Extract the [x, y] coordinate from the center of the cell holding the provided text.  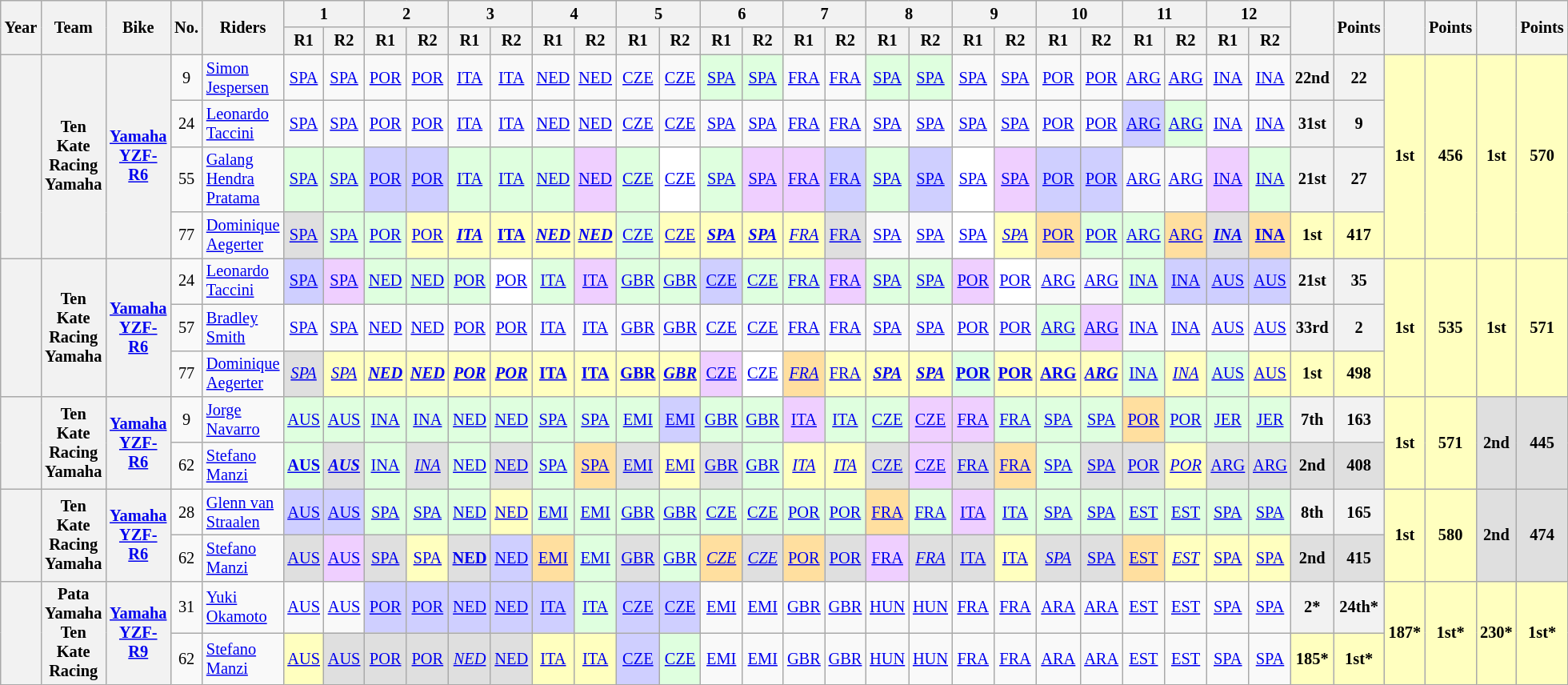
498 [1359, 374]
570 [1542, 157]
7 [824, 14]
4 [574, 14]
230* [1496, 633]
163 [1359, 419]
Bradley Smith [243, 327]
35 [1359, 281]
408 [1359, 466]
2* [1312, 607]
55 [186, 179]
Glenn van Straalen [243, 512]
187* [1405, 633]
22 [1359, 78]
27 [1359, 179]
535 [1450, 326]
Bike [138, 27]
456 [1450, 157]
8 [909, 14]
415 [1359, 558]
28 [186, 512]
3 [490, 14]
Year [21, 27]
22nd [1312, 78]
No. [186, 27]
580 [1450, 535]
445 [1542, 442]
Yuki Okamoto [243, 607]
8th [1312, 512]
24th* [1359, 607]
165 [1359, 512]
31 [186, 607]
5 [658, 14]
57 [186, 327]
Simon Jespersen [243, 78]
1 [323, 14]
6 [742, 14]
10 [1079, 14]
417 [1359, 235]
Pata Yamaha Ten Kate Racing [74, 633]
Riders [243, 27]
185* [1312, 659]
Galang Hendra Pratama [243, 179]
31st [1312, 123]
11 [1165, 14]
Yamaha YZF-R9 [138, 633]
7th [1312, 419]
12 [1248, 14]
474 [1542, 535]
Jorge Navarro [243, 419]
33rd [1312, 327]
Team [74, 27]
